Return the (x, y) coordinate for the center point of the cell that contains the specified text.  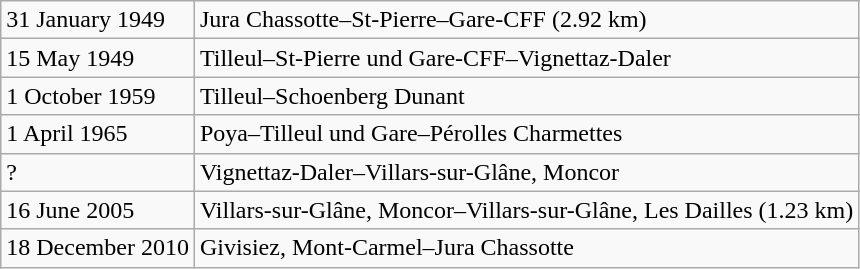
18 December 2010 (98, 248)
Vignettaz-Daler–Villars-sur-Glâne, Moncor (526, 172)
Tilleul–Schoenberg Dunant (526, 96)
Tilleul–St-Pierre und Gare-CFF–Vignettaz-Daler (526, 58)
15 May 1949 (98, 58)
Jura Chassotte–St-Pierre–Gare-CFF (2.92 km) (526, 20)
Villars-sur-Glâne, Moncor–Villars-sur-Glâne, Les Dailles (1.23 km) (526, 210)
1 October 1959 (98, 96)
1 April 1965 (98, 134)
16 June 2005 (98, 210)
31 January 1949 (98, 20)
Poya–Tilleul und Gare–Pérolles Charmettes (526, 134)
Givisiez, Mont-Carmel–Jura Chassotte (526, 248)
? (98, 172)
